Return [x, y] of the center of cell containing provided text 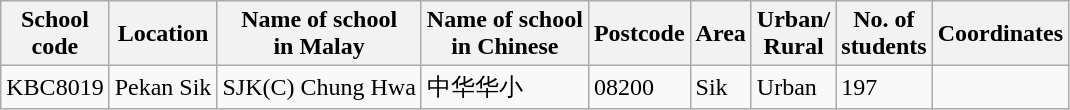
Sik [720, 88]
Name of schoolin Malay [319, 34]
KBC8019 [55, 88]
Pekan Sik [163, 88]
Urban [793, 88]
No. ofstudents [884, 34]
中华华小 [504, 88]
Urban/Rural [793, 34]
SJK(C) Chung Hwa [319, 88]
08200 [639, 88]
Area [720, 34]
Schoolcode [55, 34]
Location [163, 34]
Postcode [639, 34]
Coordinates [1000, 34]
197 [884, 88]
Name of schoolin Chinese [504, 34]
